Detect which cell encompasses the target text, then output its [X, Y] center coordinate. 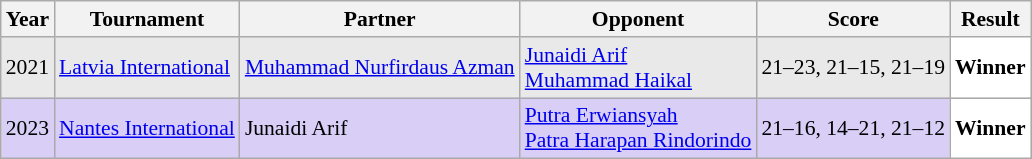
Muhammad Nurfirdaus Azman [380, 68]
Result [990, 19]
Junaidi Arif [380, 128]
Putra Erwiansyah Patra Harapan Rindorindo [638, 128]
21–23, 21–15, 21–19 [853, 68]
Nantes International [147, 128]
21–16, 14–21, 21–12 [853, 128]
Latvia International [147, 68]
Partner [380, 19]
Tournament [147, 19]
2023 [28, 128]
Junaidi Arif Muhammad Haikal [638, 68]
Score [853, 19]
Year [28, 19]
Opponent [638, 19]
2021 [28, 68]
